Locate the cell with the specified text and output its [X, Y] center coordinate. 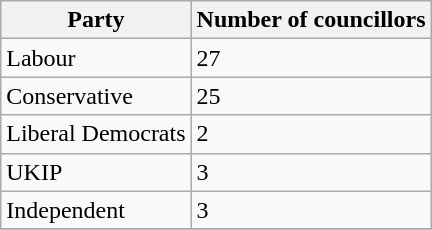
Labour [96, 58]
Party [96, 20]
25 [311, 96]
Number of councillors [311, 20]
Independent [96, 210]
27 [311, 58]
UKIP [96, 172]
Conservative [96, 96]
2 [311, 134]
Liberal Democrats [96, 134]
